Determine the (x, y) coordinate at the center of the cell enclosing the given text.  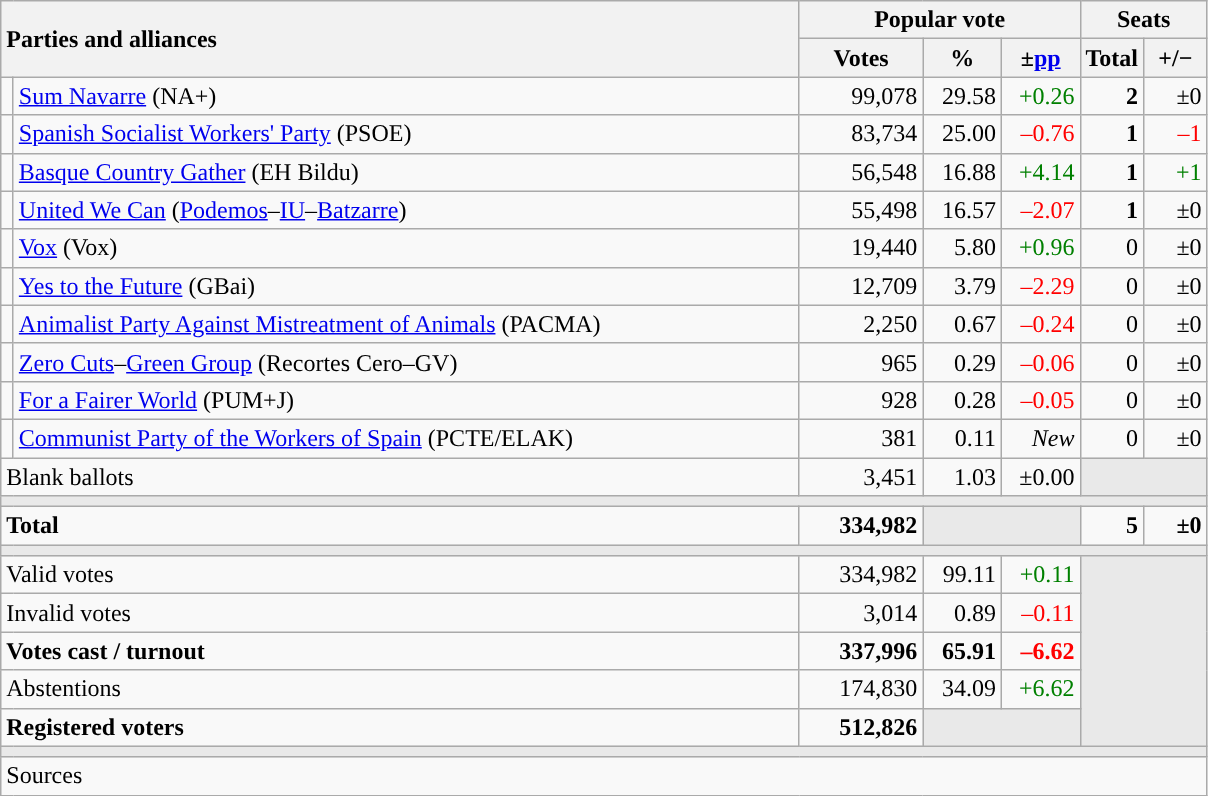
Invalid votes (400, 613)
381 (861, 438)
Votes (861, 58)
+1 (1176, 172)
Registered voters (400, 727)
512,826 (861, 727)
Abstentions (400, 689)
–0.05 (1040, 400)
5.80 (962, 248)
±pp (1040, 58)
+/− (1176, 58)
12,709 (861, 286)
965 (861, 362)
–0.11 (1040, 613)
Basque Country Gather (EH Bildu) (406, 172)
Zero Cuts–Green Group (Recortes Cero–GV) (406, 362)
29.58 (962, 96)
±0.00 (1040, 477)
+0.11 (1040, 575)
Parties and alliances (400, 39)
Sources (604, 776)
174,830 (861, 689)
2 (1112, 96)
65.91 (962, 651)
25.00 (962, 134)
83,734 (861, 134)
Seats (1144, 20)
Valid votes (400, 575)
Blank ballots (400, 477)
Sum Navarre (NA+) (406, 96)
34.09 (962, 689)
1.03 (962, 477)
–2.07 (1040, 210)
–6.62 (1040, 651)
+0.26 (1040, 96)
–1 (1176, 134)
+0.96 (1040, 248)
0.67 (962, 324)
Animalist Party Against Mistreatment of Animals (PACMA) (406, 324)
–0.06 (1040, 362)
0.11 (962, 438)
16.88 (962, 172)
United We Can (Podemos–IU–Batzarre) (406, 210)
928 (861, 400)
+4.14 (1040, 172)
Popular vote (940, 20)
0.89 (962, 613)
99,078 (861, 96)
–2.29 (1040, 286)
56,548 (861, 172)
% (962, 58)
55,498 (861, 210)
Yes to the Future (GBai) (406, 286)
Vox (Vox) (406, 248)
For a Fairer World (PUM+J) (406, 400)
+6.62 (1040, 689)
New (1040, 438)
Spanish Socialist Workers' Party (PSOE) (406, 134)
3,451 (861, 477)
Votes cast / turnout (400, 651)
19,440 (861, 248)
–0.76 (1040, 134)
337,996 (861, 651)
Communist Party of the Workers of Spain (PCTE/ELAK) (406, 438)
–0.24 (1040, 324)
2,250 (861, 324)
3,014 (861, 613)
99.11 (962, 575)
5 (1112, 526)
3.79 (962, 286)
16.57 (962, 210)
0.29 (962, 362)
0.28 (962, 400)
